Return the [x, y] coordinate for the center point of the cell that contains the specified text.  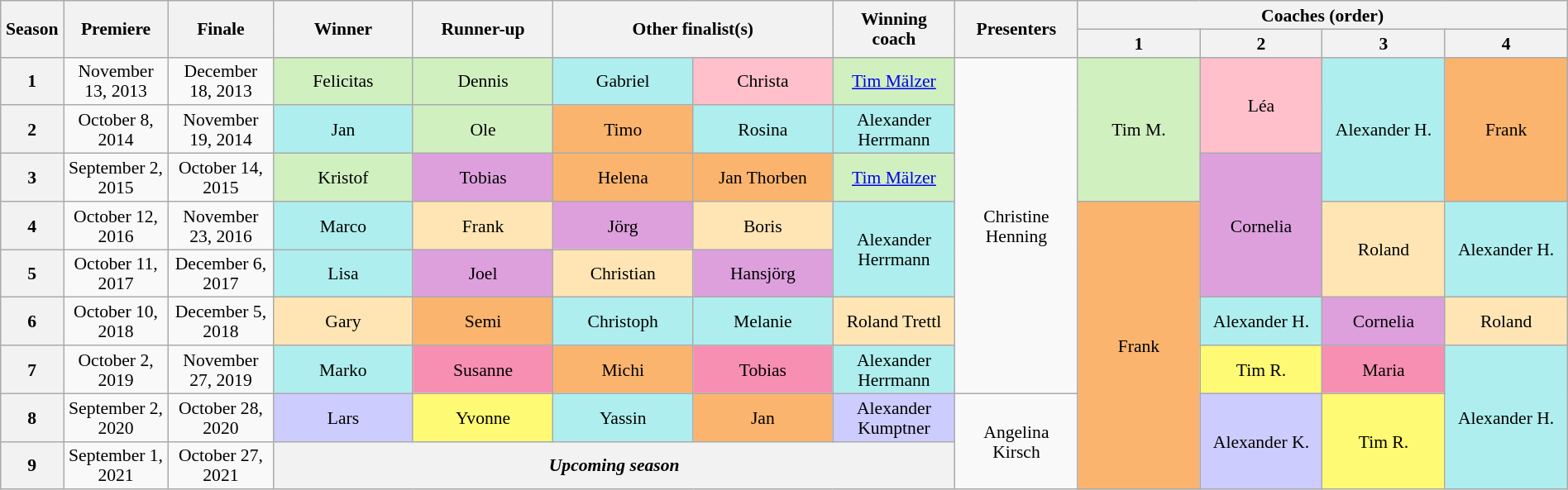
Christian [624, 274]
Boris [762, 226]
6 [32, 321]
Winning coach [894, 29]
Dennis [483, 81]
Alexander Kumptner [894, 417]
Coaches (order) [1322, 15]
Jörg [624, 226]
8 [32, 417]
9 [32, 465]
Kristof [342, 178]
Christoph [624, 321]
December 6, 2017 [220, 274]
Other finalist(s) [693, 29]
Tim M. [1139, 129]
Jan Thorben [762, 178]
Finale [220, 29]
October 14, 2015 [220, 178]
Premiere [116, 29]
Melanie [762, 321]
Angelina Kirsch [1016, 441]
December 18, 2013 [220, 81]
Léa [1261, 105]
Presenters [1016, 29]
Michi [624, 369]
Timo [624, 130]
October 10, 2018 [116, 321]
Joel [483, 274]
November 19, 2014 [220, 130]
Roland Trettl [894, 321]
5 [32, 274]
December 5, 2018 [220, 321]
September 1, 2021 [116, 465]
Felicitas [342, 81]
Winner [342, 29]
Runner-up [483, 29]
Christine Henning [1016, 225]
Susanne [483, 369]
September 2, 2015 [116, 178]
Gary [342, 321]
Hansjörg [762, 274]
November 13, 2013 [116, 81]
October 28, 2020 [220, 417]
Lars [342, 417]
Marco [342, 226]
Season [32, 29]
Maria [1384, 369]
Christa [762, 81]
Marko [342, 369]
Upcoming season [614, 465]
Yassin [624, 417]
Ole [483, 130]
Helena [624, 178]
October 2, 2019 [116, 369]
November 27, 2019 [220, 369]
October 27, 2021 [220, 465]
October 11, 2017 [116, 274]
September 2, 2020 [116, 417]
October 12, 2016 [116, 226]
Rosina [762, 130]
Lisa [342, 274]
Alexander K. [1261, 441]
Yvonne [483, 417]
7 [32, 369]
Semi [483, 321]
November 23, 2016 [220, 226]
October 8, 2014 [116, 130]
Gabriel [624, 81]
